Search for the cell housing the specified text and yield its [X, Y] center coordinate. 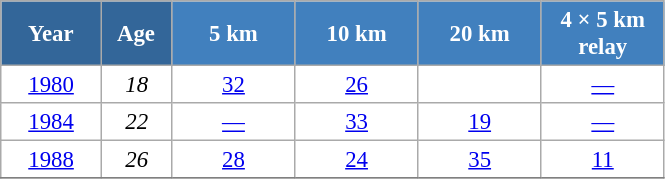
19 [480, 122]
32 [234, 85]
10 km [356, 34]
5 km [234, 34]
20 km [480, 34]
Age [136, 34]
1988 [52, 160]
11 [602, 160]
24 [356, 160]
22 [136, 122]
35 [480, 160]
1980 [52, 85]
18 [136, 85]
Year [52, 34]
1984 [52, 122]
28 [234, 160]
33 [356, 122]
4 × 5 km relay [602, 34]
